Identify which cell holds the provided text, then report its (x, y) central coordinate. 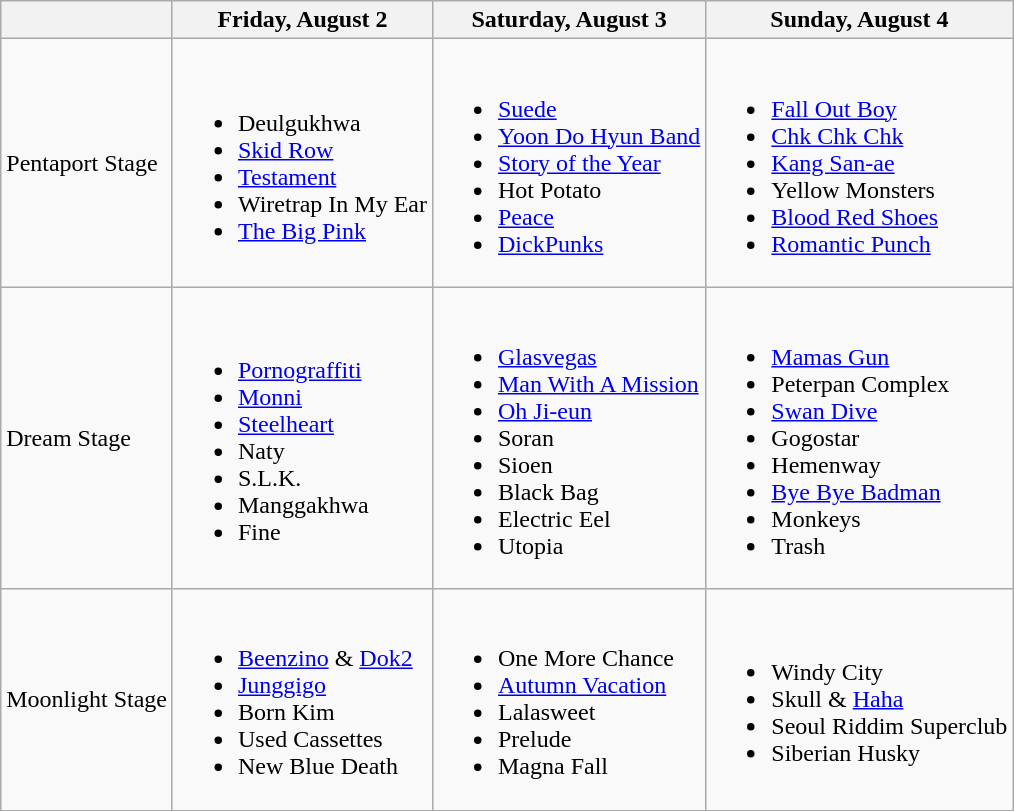
Moonlight Stage (87, 700)
Friday, August 2 (302, 20)
Mamas GunPeterpan ComplexSwan DiveGogostarHemenwayBye Bye BadmanMonkeysTrash (860, 438)
SuedeYoon Do Hyun BandStory of the YearHot PotatoPeaceDickPunks (568, 163)
Windy CitySkull & HahaSeoul Riddim SuperclubSiberian Husky (860, 700)
Dream Stage (87, 438)
GlasvegasMan With A MissionOh Ji-eunSoranSioenBlack BagElectric EelUtopia (568, 438)
Sunday, August 4 (860, 20)
PornograffitiMonniSteelheartNatyS.L.K.ManggakhwaFine (302, 438)
DeulgukhwaSkid RowTestamentWiretrap In My EarThe Big Pink (302, 163)
Fall Out BoyChk Chk ChkKang San-aeYellow MonstersBlood Red ShoesRomantic Punch (860, 163)
One More ChanceAutumn VacationLalasweetPreludeMagna Fall (568, 700)
Pentaport Stage (87, 163)
Beenzino & Dok2JunggigoBorn KimUsed CassettesNew Blue Death (302, 700)
Saturday, August 3 (568, 20)
